Provide the [x, y] coordinate of the cell's center where the given text is located.  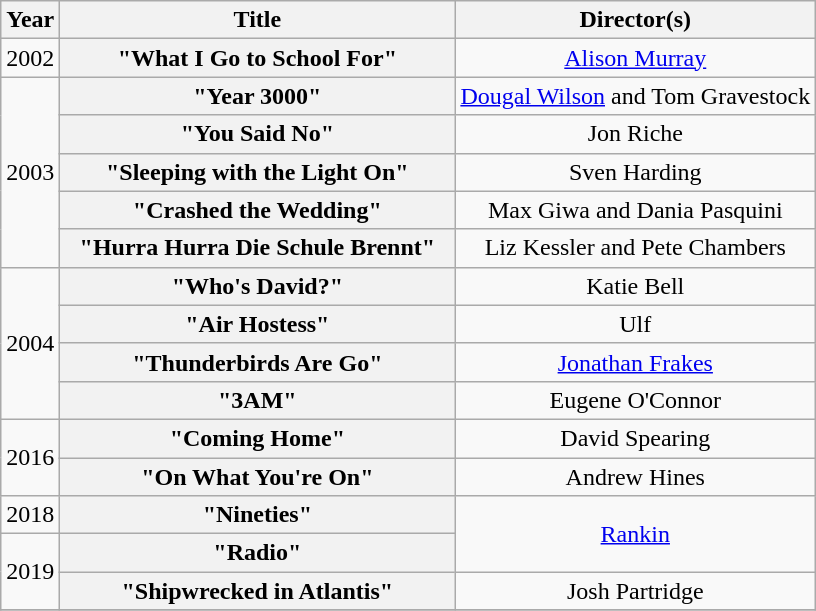
Dougal Wilson and Tom Gravestock [636, 96]
"On What You're On" [258, 477]
Title [258, 20]
Josh Partridge [636, 591]
"What I Go to School For" [258, 58]
"Shipwrecked in Atlantis" [258, 591]
Andrew Hines [636, 477]
2003 [30, 172]
"Coming Home" [258, 438]
Ulf [636, 324]
2004 [30, 343]
Eugene O'Connor [636, 400]
Director(s) [636, 20]
"Year 3000" [258, 96]
2019 [30, 572]
Rankin [636, 534]
2002 [30, 58]
"Sleeping with the Light On" [258, 172]
"You Said No" [258, 134]
"Air Hostess" [258, 324]
"Thunderbirds Are Go" [258, 362]
2018 [30, 515]
"Hurra Hurra Die Schule Brennt" [258, 248]
"Nineties" [258, 515]
Year [30, 20]
Liz Kessler and Pete Chambers [636, 248]
"Crashed the Wedding" [258, 210]
"Who's David?" [258, 286]
Alison Murray [636, 58]
Jonathan Frakes [636, 362]
Jon Riche [636, 134]
"3AM" [258, 400]
2016 [30, 457]
Sven Harding [636, 172]
Max Giwa and Dania Pasquini [636, 210]
David Spearing [636, 438]
"Radio" [258, 553]
Katie Bell [636, 286]
